Return the [x, y] coordinate for the center point of the cell that contains the specified text.  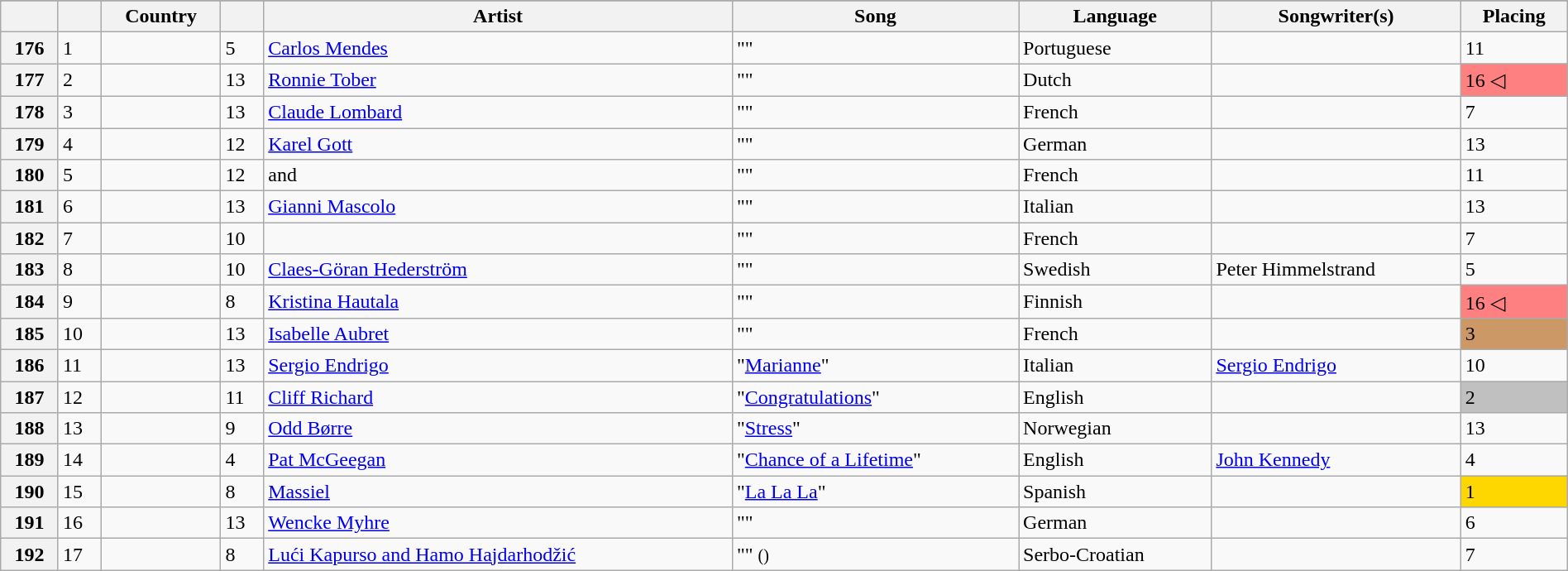
17 [79, 554]
Portuguese [1115, 48]
"Marianne" [875, 365]
Massiel [498, 492]
186 [30, 365]
Wencke Myhre [498, 523]
177 [30, 80]
Gianni Mascolo [498, 207]
Cliff Richard [498, 396]
176 [30, 48]
Lući Kapurso and Hamo Hajdarhodžić [498, 554]
Isabelle Aubret [498, 333]
Finnish [1115, 302]
Odd Børre [498, 429]
and [498, 175]
180 [30, 175]
Swedish [1115, 270]
"Congratulations" [875, 396]
179 [30, 143]
Language [1115, 17]
189 [30, 460]
185 [30, 333]
Spanish [1115, 492]
15 [79, 492]
183 [30, 270]
Country [160, 17]
Dutch [1115, 80]
182 [30, 238]
"" () [875, 554]
Carlos Mendes [498, 48]
Song [875, 17]
191 [30, 523]
"Stress" [875, 429]
Songwriter(s) [1336, 17]
184 [30, 302]
14 [79, 460]
190 [30, 492]
Serbo-Croatian [1115, 554]
187 [30, 396]
Peter Himmelstrand [1336, 270]
178 [30, 112]
Pat McGeegan [498, 460]
Kristina Hautala [498, 302]
Karel Gott [498, 143]
16 [79, 523]
Norwegian [1115, 429]
Artist [498, 17]
Placing [1513, 17]
"La La La" [875, 492]
192 [30, 554]
Claes-Göran Hederström [498, 270]
188 [30, 429]
181 [30, 207]
Ronnie Tober [498, 80]
"Chance of a Lifetime" [875, 460]
Claude Lombard [498, 112]
John Kennedy [1336, 460]
